Search for the cell housing the specified text and yield its (x, y) center coordinate. 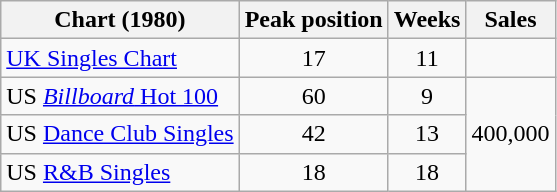
42 (314, 134)
400,000 (510, 134)
US R&B Singles (120, 172)
Chart (1980) (120, 20)
13 (427, 134)
60 (314, 96)
Sales (510, 20)
17 (314, 58)
Peak position (314, 20)
US Dance Club Singles (120, 134)
Weeks (427, 20)
11 (427, 58)
US Billboard Hot 100 (120, 96)
9 (427, 96)
UK Singles Chart (120, 58)
